For the text-containing cell, return its midpoint in [x, y] coordinate format. 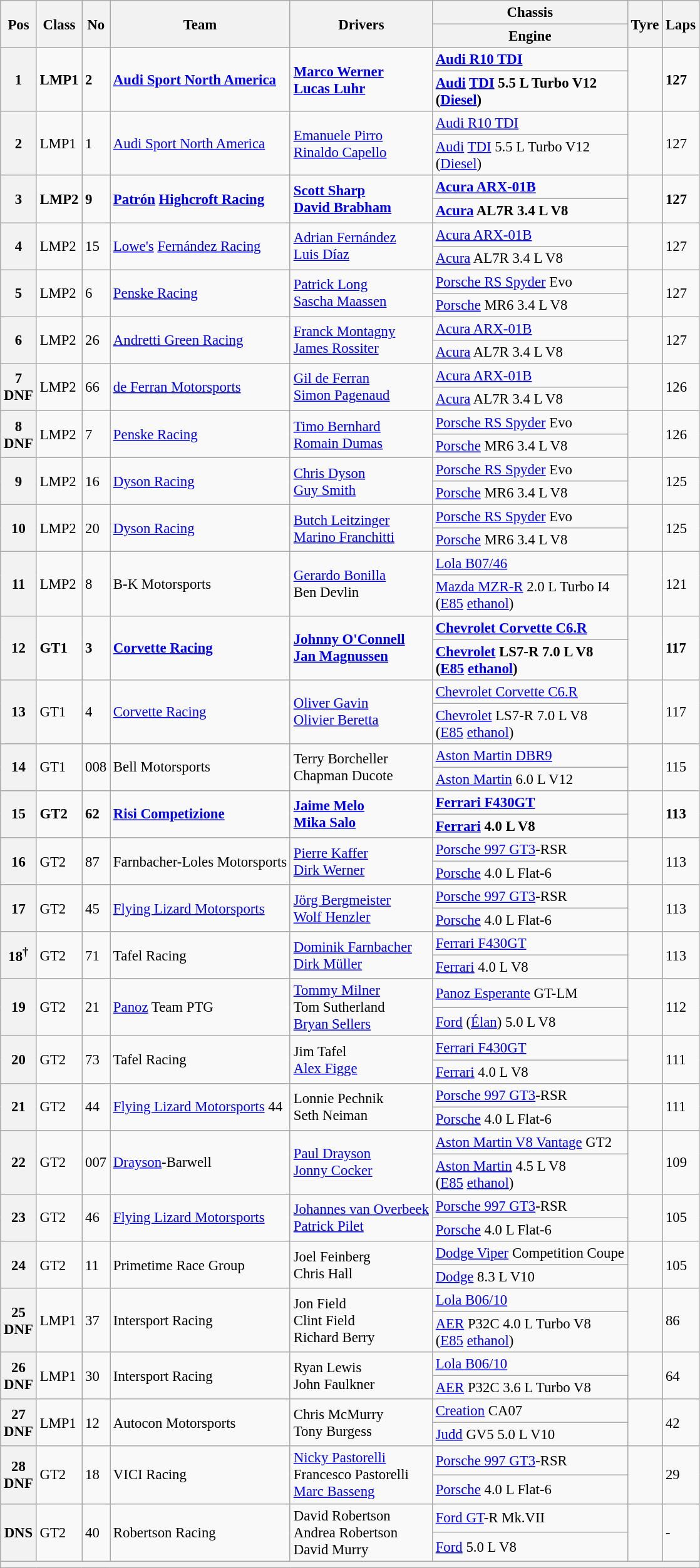
40 [96, 1532]
73 [96, 1060]
Emanuele Pirro Rinaldo Capello [361, 143]
Drivers [361, 24]
24 [19, 1265]
Gerardo Bonilla Ben Devlin [361, 584]
Chris Dyson Guy Smith [361, 482]
Andretti Green Racing [200, 340]
Panoz Team PTG [200, 1007]
Marco Werner Lucas Luhr [361, 79]
Jörg Bergmeister Wolf Henzler [361, 909]
8DNF [19, 434]
Franck Montagny James Rossiter [361, 340]
18† [19, 955]
Pierre Kaffer Dirk Werner [361, 861]
AER P32C 4.0 L Turbo V8(E85 ethanol) [530, 1333]
Flying Lizard Motorsports 44 [200, 1106]
112 [681, 1007]
Jon Field Clint Field Richard Berry [361, 1320]
Oliver Gavin Olivier Beretta [361, 711]
B-K Motorsports [200, 584]
No [96, 24]
23 [19, 1218]
Chassis [530, 13]
62 [96, 815]
Lowe's Fernández Racing [200, 247]
Patrón Highcroft Racing [200, 199]
26 [96, 340]
Johnny O'Connell Jan Magnussen [361, 648]
Butch Leitzinger Marino Franchitti [361, 528]
42 [681, 1423]
Judd GV5 5.0 L V10 [530, 1435]
Johannes van Overbeek Patrick Pilet [361, 1218]
DNS [19, 1532]
Scott Sharp David Brabham [361, 199]
71 [96, 955]
Joel Feinberg Chris Hall [361, 1265]
5 [19, 293]
26DNF [19, 1375]
Dodge 8.3 L V10 [530, 1276]
Ryan Lewis John Faulkner [361, 1375]
30 [96, 1375]
Aston Martin 6.0 L V12 [530, 779]
115 [681, 767]
Class [59, 24]
Tyre [645, 24]
7DNF [19, 387]
Terry Borcheller Chapman Ducote [361, 767]
Robertson Racing [200, 1532]
Dominik Farnbacher Dirk Müller [361, 955]
Laps [681, 24]
Aston Martin 4.5 L V8(E85 ethanol) [530, 1174]
86 [681, 1320]
19 [19, 1007]
109 [681, 1162]
Chris McMurry Tony Burgess [361, 1423]
29 [681, 1475]
Creation CA07 [530, 1411]
VICI Racing [200, 1475]
27DNF [19, 1423]
Patrick Long Sascha Maassen [361, 293]
44 [96, 1106]
Lonnie Pechnik Seth Neiman [361, 1106]
18 [96, 1475]
10 [19, 528]
AER P32C 3.6 L Turbo V8 [530, 1388]
Pos [19, 24]
8 [96, 584]
Farnbacher-Loles Motorsports [200, 861]
87 [96, 861]
Team [200, 24]
Ford (Élan) 5.0 L V8 [530, 1022]
Adrian Fernández Luis Díaz [361, 247]
Aston Martin V8 Vantage GT2 [530, 1142]
Ford 5.0 L V8 [530, 1547]
Timo Bernhard Romain Dumas [361, 434]
Jim Tafel Alex Figge [361, 1060]
Ford GT-R Mk.VII [530, 1518]
37 [96, 1320]
- [681, 1532]
Engine [530, 36]
Aston Martin DBR9 [530, 756]
Panoz Esperante GT-LM [530, 993]
Lola B07/46 [530, 564]
46 [96, 1218]
Paul Drayson Jonny Cocker [361, 1162]
22 [19, 1162]
David Robertson Andrea Robertson David Murry [361, 1532]
Tommy Milner Tom Sutherland Bryan Sellers [361, 1007]
66 [96, 387]
007 [96, 1162]
Primetime Race Group [200, 1265]
Risi Competizione [200, 815]
de Ferran Motorsports [200, 387]
Drayson-Barwell [200, 1162]
Jaime Melo Mika Salo [361, 815]
17 [19, 909]
7 [96, 434]
Bell Motorsports [200, 767]
Gil de Ferran Simon Pagenaud [361, 387]
28DNF [19, 1475]
25DNF [19, 1320]
121 [681, 584]
45 [96, 909]
Nicky Pastorelli Francesco Pastorelli Marc Basseng [361, 1475]
14 [19, 767]
008 [96, 767]
Mazda MZR-R 2.0 L Turbo I4(E85 ethanol) [530, 596]
13 [19, 711]
64 [681, 1375]
Dodge Viper Competition Coupe [530, 1253]
Autocon Motorsports [200, 1423]
